Capture the cell that displays the provided text and extract its [x, y] central coordinate. 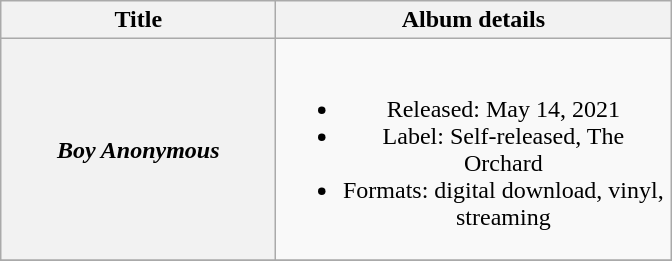
Released: May 14, 2021Label: Self-released, The OrchardFormats: digital download, vinyl, streaming [474, 150]
Album details [474, 20]
Boy Anonymous [138, 150]
Title [138, 20]
